Determine the (X, Y) coordinate at the center of the cell enclosing the given text.  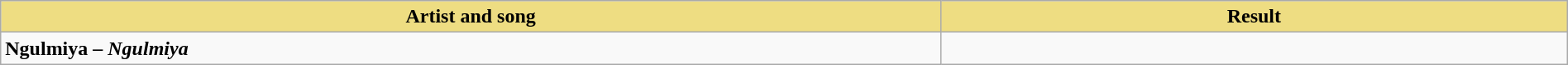
Ngulmiya – Ngulmiya (471, 48)
Artist and song (471, 17)
Result (1254, 17)
